Determine the [x, y] coordinate at the center of the cell enclosing the given text.  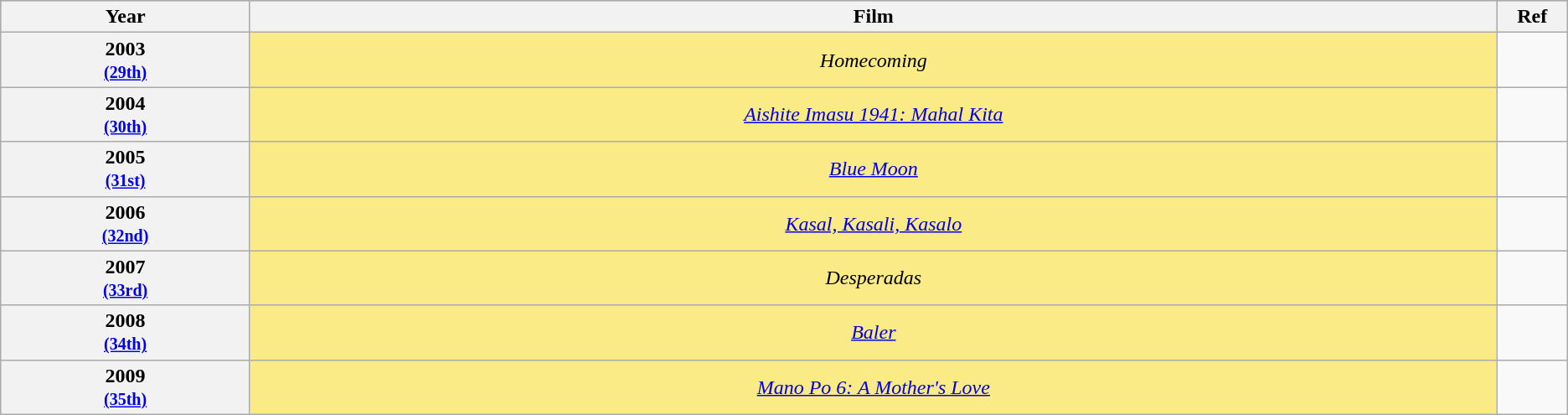
2008 (34th) [126, 332]
Aishite Imasu 1941: Mahal Kita [873, 114]
Desperadas [873, 278]
Homecoming [873, 60]
2009 (35th) [126, 387]
Kasal, Kasali, Kasalo [873, 223]
Ref [1532, 17]
2004 (30th) [126, 114]
Blue Moon [873, 169]
Mano Po 6: A Mother's Love [873, 387]
Film [873, 17]
2003 (29th) [126, 60]
Year [126, 17]
2005 (31st) [126, 169]
Baler [873, 332]
2006 (32nd) [126, 223]
2007 (33rd) [126, 278]
